From the cell containing the given text, extract its center point as [x, y] coordinate. 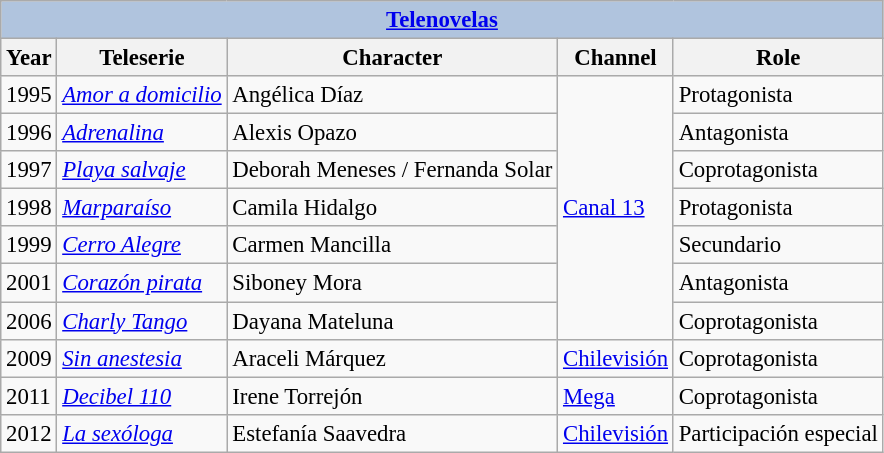
Playa salvaje [142, 170]
Corazón pirata [142, 283]
1995 [29, 95]
1999 [29, 245]
Year [29, 58]
Channel [616, 58]
Deborah Meneses / Fernanda Solar [392, 170]
Angélica Díaz [392, 95]
Marparaíso [142, 208]
Cerro Alegre [142, 245]
Amor a domicilio [142, 95]
2001 [29, 283]
Alexis Opazo [392, 133]
2006 [29, 321]
1996 [29, 133]
Camila Hidalgo [392, 208]
1997 [29, 170]
Character [392, 58]
1998 [29, 208]
Estefanía Saavedra [392, 433]
Mega [616, 396]
Dayana Mateluna [392, 321]
Teleserie [142, 58]
Secundario [778, 245]
Siboney Mora [392, 283]
Carmen Mancilla [392, 245]
Telenovelas [442, 20]
La sexóloga [142, 433]
Irene Torrejón [392, 396]
Decibel 110 [142, 396]
Sin anestesia [142, 358]
2011 [29, 396]
Role [778, 58]
2009 [29, 358]
Adrenalina [142, 133]
Araceli Márquez [392, 358]
2012 [29, 433]
Canal 13 [616, 208]
Participación especial [778, 433]
Charly Tango [142, 321]
